Extract the [x, y] coordinate from the center of the cell holding the provided text.  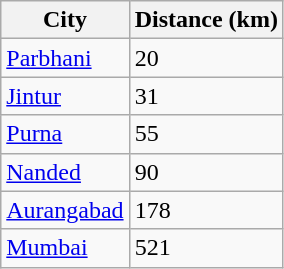
Purna [65, 134]
Distance (km) [206, 20]
Jintur [65, 96]
Mumbai [65, 248]
City [65, 20]
Nanded [65, 172]
Parbhani [65, 58]
521 [206, 248]
55 [206, 134]
90 [206, 172]
178 [206, 210]
20 [206, 58]
31 [206, 96]
Aurangabad [65, 210]
